Output the (x, y) coordinate of the center of the cell containing the given text.  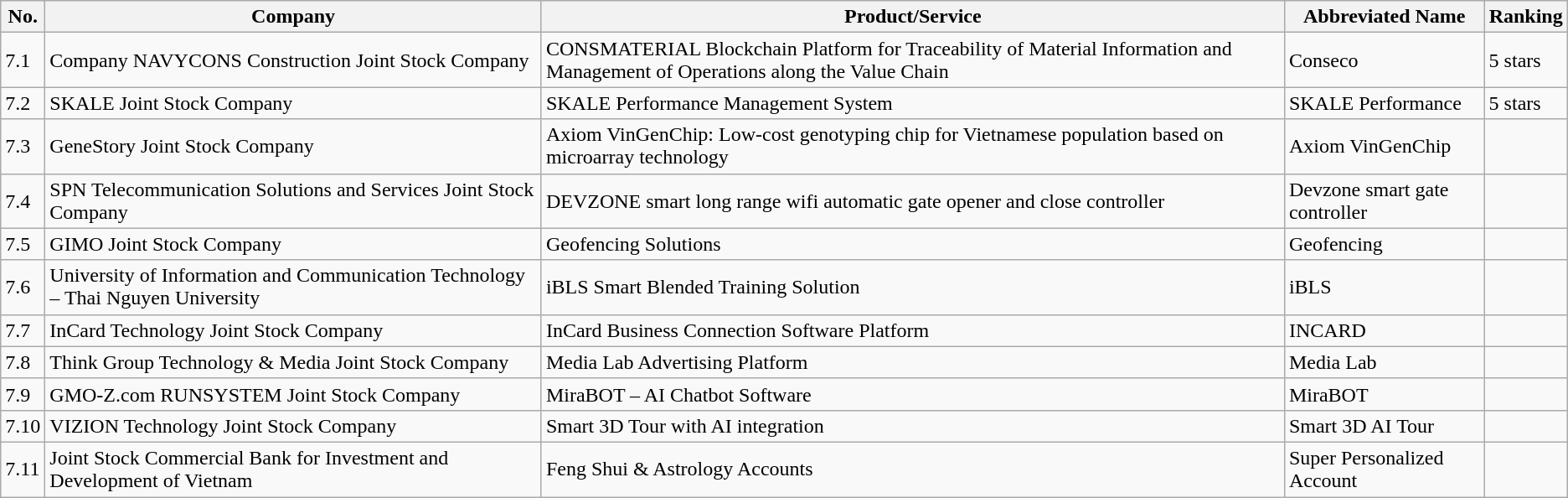
SKALE Joint Stock Company (293, 103)
7.2 (23, 103)
MiraBOT – AI Chatbot Software (913, 394)
DEVZONE smart long range wifi automatic gate opener and close controller (913, 201)
7.10 (23, 426)
7.7 (23, 330)
SPN Telecommunication Solutions and Services Joint Stock Company (293, 201)
InCard Business Connection Software Platform (913, 330)
7.5 (23, 244)
7.1 (23, 60)
Devzone smart gate controller (1384, 201)
InCard Technology Joint Stock Company (293, 330)
7.9 (23, 394)
MiraBOT (1384, 394)
Think Group Technology & Media Joint Stock Company (293, 362)
iBLS (1384, 287)
GIMO Joint Stock Company (293, 244)
Smart 3D AI Tour (1384, 426)
7.6 (23, 287)
VIZION Technology Joint Stock Company (293, 426)
Smart 3D Tour with AI integration (913, 426)
Company (293, 17)
Media Lab (1384, 362)
Company NAVYCONS Construction Joint Stock Company (293, 60)
CONSMATERIAL Blockchain Platform for Traceability of Material Information and Management of Operations along the Value Chain (913, 60)
Conseco (1384, 60)
University of Information and Communication Technology – Thai Nguyen University (293, 287)
Media Lab Advertising Platform (913, 362)
Joint Stock Commercial Bank for Investment and Development of Vietnam (293, 469)
No. (23, 17)
INCARD (1384, 330)
Geofencing Solutions (913, 244)
GMO-Z.com RUNSYSTEM Joint Stock Company (293, 394)
Geofencing (1384, 244)
7.8 (23, 362)
iBLS Smart Blended Training Solution (913, 287)
SKALE Performance Management System (913, 103)
7.3 (23, 146)
GeneStory Joint Stock Company (293, 146)
7.4 (23, 201)
SKALE Performance (1384, 103)
Super Personalized Account (1384, 469)
Abbreviated Name (1384, 17)
7.11 (23, 469)
Ranking (1526, 17)
Axiom VinGenChip: Low-cost genotyping chip for Vietnamese population based on microarray technology (913, 146)
Feng Shui & Astrology Accounts (913, 469)
Axiom VinGenChip (1384, 146)
Product/Service (913, 17)
